For the text-containing cell, return its midpoint in (x, y) coordinate format. 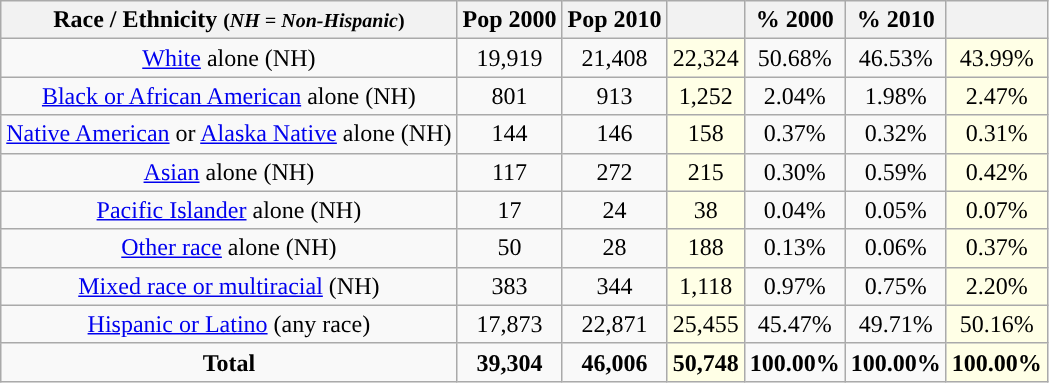
Pacific Islander alone (NH) (229, 210)
39,304 (510, 362)
146 (614, 134)
24 (614, 210)
% 2010 (896, 20)
Total (229, 362)
Black or African American alone (NH) (229, 96)
28 (614, 248)
49.71% (896, 324)
2.04% (794, 96)
2.20% (996, 286)
White alone (NH) (229, 58)
50.16% (996, 324)
383 (510, 286)
22,324 (706, 58)
801 (510, 96)
46.53% (896, 58)
0.06% (896, 248)
144 (510, 134)
0.05% (896, 210)
158 (706, 134)
Pop 2000 (510, 20)
344 (614, 286)
1,252 (706, 96)
0.59% (896, 172)
0.32% (896, 134)
50 (510, 248)
Pop 2010 (614, 20)
1.98% (896, 96)
21,408 (614, 58)
50,748 (706, 362)
25,455 (706, 324)
38 (706, 210)
272 (614, 172)
913 (614, 96)
0.75% (896, 286)
Other race alone (NH) (229, 248)
45.47% (794, 324)
22,871 (614, 324)
Native American or Alaska Native alone (NH) (229, 134)
Hispanic or Latino (any race) (229, 324)
43.99% (996, 58)
1,118 (706, 286)
Mixed race or multiracial (NH) (229, 286)
Asian alone (NH) (229, 172)
0.13% (794, 248)
0.97% (794, 286)
2.47% (996, 96)
215 (706, 172)
17 (510, 210)
17,873 (510, 324)
19,919 (510, 58)
0.04% (794, 210)
117 (510, 172)
0.42% (996, 172)
0.07% (996, 210)
188 (706, 248)
0.31% (996, 134)
Race / Ethnicity (NH = Non-Hispanic) (229, 20)
0.30% (794, 172)
% 2000 (794, 20)
50.68% (794, 58)
46,006 (614, 362)
